Determine the [X, Y] coordinate at the center of the cell enclosing the given text.  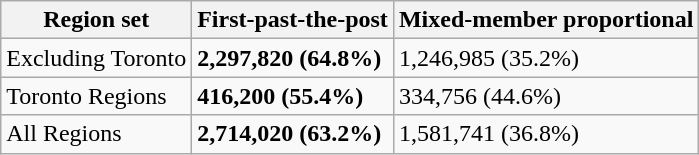
All Regions [96, 134]
1,581,741 (36.8%) [546, 134]
Excluding Toronto [96, 58]
First-past-the-post [293, 20]
1,246,985 (35.2%) [546, 58]
2,297,820 (64.8%) [293, 58]
2,714,020 (63.2%) [293, 134]
416,200 (55.4%) [293, 96]
Mixed-member proportional [546, 20]
Toronto Regions [96, 96]
334,756 (44.6%) [546, 96]
Region set [96, 20]
